Return the [X, Y] coordinate for the center point of the cell that contains the specified text.  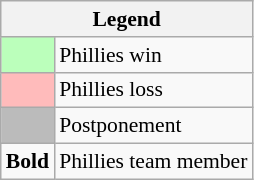
Phillies team member [153, 162]
Legend [127, 19]
Postponement [153, 126]
Phillies loss [153, 90]
Phillies win [153, 55]
Bold [28, 162]
